Locate the cell with the specified text and output its [x, y] center coordinate. 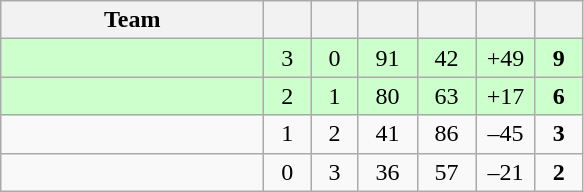
+49 [506, 58]
Team [132, 20]
36 [388, 172]
63 [446, 96]
57 [446, 172]
9 [558, 58]
–21 [506, 172]
–45 [506, 134]
91 [388, 58]
86 [446, 134]
80 [388, 96]
41 [388, 134]
6 [558, 96]
+17 [506, 96]
42 [446, 58]
